Provide the [X, Y] coordinate of the cell's center where the given text is located.  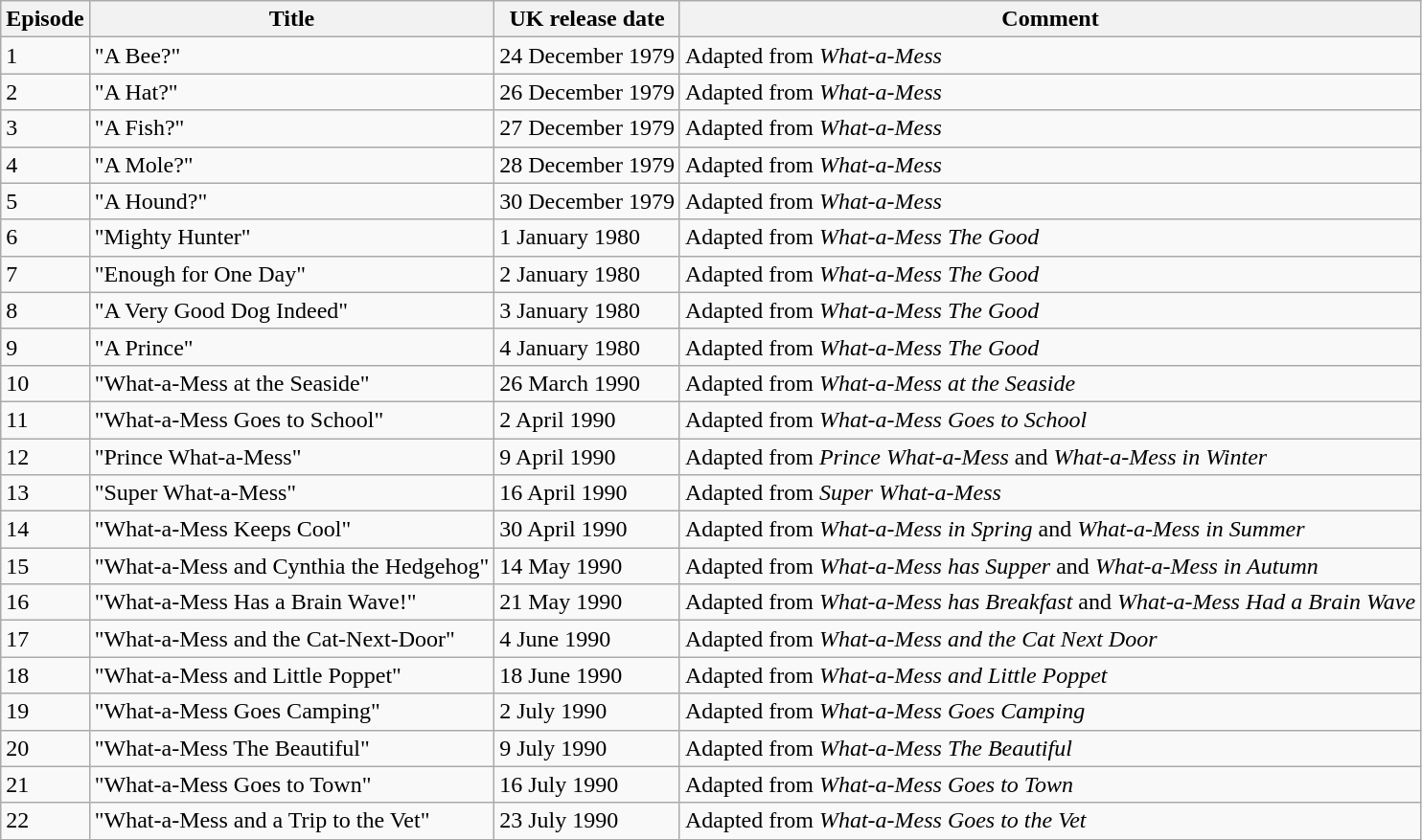
Adapted from What-a-Mess at the Seaside [1050, 383]
1 [45, 56]
22 [45, 821]
18 June 1990 [587, 675]
Adapted from What-a-Mess Goes Camping [1050, 712]
"What-a-Mess Has a Brain Wave!" [291, 602]
"A Bee?" [291, 56]
"What-a-Mess at the Seaside" [291, 383]
Adapted from Prince What-a-Mess and What-a-Mess in Winter [1050, 457]
4 January 1980 [587, 347]
11 [45, 420]
"Super What-a-Mess" [291, 493]
16 July 1990 [587, 784]
"A Hat?" [291, 92]
Title [291, 19]
23 July 1990 [587, 821]
"A Very Good Dog Indeed" [291, 310]
Adapted from What-a-Mess in Spring and What-a-Mess in Summer [1050, 530]
"Prince What-a-Mess" [291, 457]
Adapted from What-a-Mess and Little Poppet [1050, 675]
17 [45, 639]
8 [45, 310]
Adapted from What-a-Mess Goes to School [1050, 420]
Episode [45, 19]
"What-a-Mess Goes to Town" [291, 784]
26 December 1979 [587, 92]
30 December 1979 [587, 201]
"A Prince" [291, 347]
14 [45, 530]
28 December 1979 [587, 165]
13 [45, 493]
2 July 1990 [587, 712]
"What-a-Mess Keeps Cool" [291, 530]
4 June 1990 [587, 639]
2 January 1980 [587, 274]
12 [45, 457]
3 January 1980 [587, 310]
3 [45, 128]
Adapted from What-a-Mess Goes to the Vet [1050, 821]
"Enough for One Day" [291, 274]
30 April 1990 [587, 530]
"What-a-Mess Goes Camping" [291, 712]
"Mighty Hunter" [291, 238]
7 [45, 274]
Adapted from What-a-Mess Goes to Town [1050, 784]
"What-a-Mess and the Cat-Next-Door" [291, 639]
Adapted from What-a-Mess The Beautiful [1050, 748]
21 [45, 784]
2 [45, 92]
Adapted from What-a-Mess and the Cat Next Door [1050, 639]
4 [45, 165]
1 January 1980 [587, 238]
"A Mole?" [291, 165]
21 May 1990 [587, 602]
15 [45, 566]
19 [45, 712]
26 March 1990 [587, 383]
18 [45, 675]
5 [45, 201]
6 [45, 238]
"A Fish?" [291, 128]
9 July 1990 [587, 748]
27 December 1979 [587, 128]
20 [45, 748]
"What-a-Mess and Little Poppet" [291, 675]
"What-a-Mess The Beautiful" [291, 748]
10 [45, 383]
14 May 1990 [587, 566]
2 April 1990 [587, 420]
UK release date [587, 19]
Adapted from What-a-Mess has Supper and What-a-Mess in Autumn [1050, 566]
9 [45, 347]
24 December 1979 [587, 56]
"What-a-Mess Goes to School" [291, 420]
16 April 1990 [587, 493]
Comment [1050, 19]
"What-a-Mess and a Trip to the Vet" [291, 821]
9 April 1990 [587, 457]
Adapted from Super What-a-Mess [1050, 493]
"What-a-Mess and Cynthia the Hedgehog" [291, 566]
16 [45, 602]
Adapted from What-a-Mess has Breakfast and What-a-Mess Had a Brain Wave [1050, 602]
"A Hound?" [291, 201]
